Provide the (X, Y) coordinate of the cell's center where the given text is located.  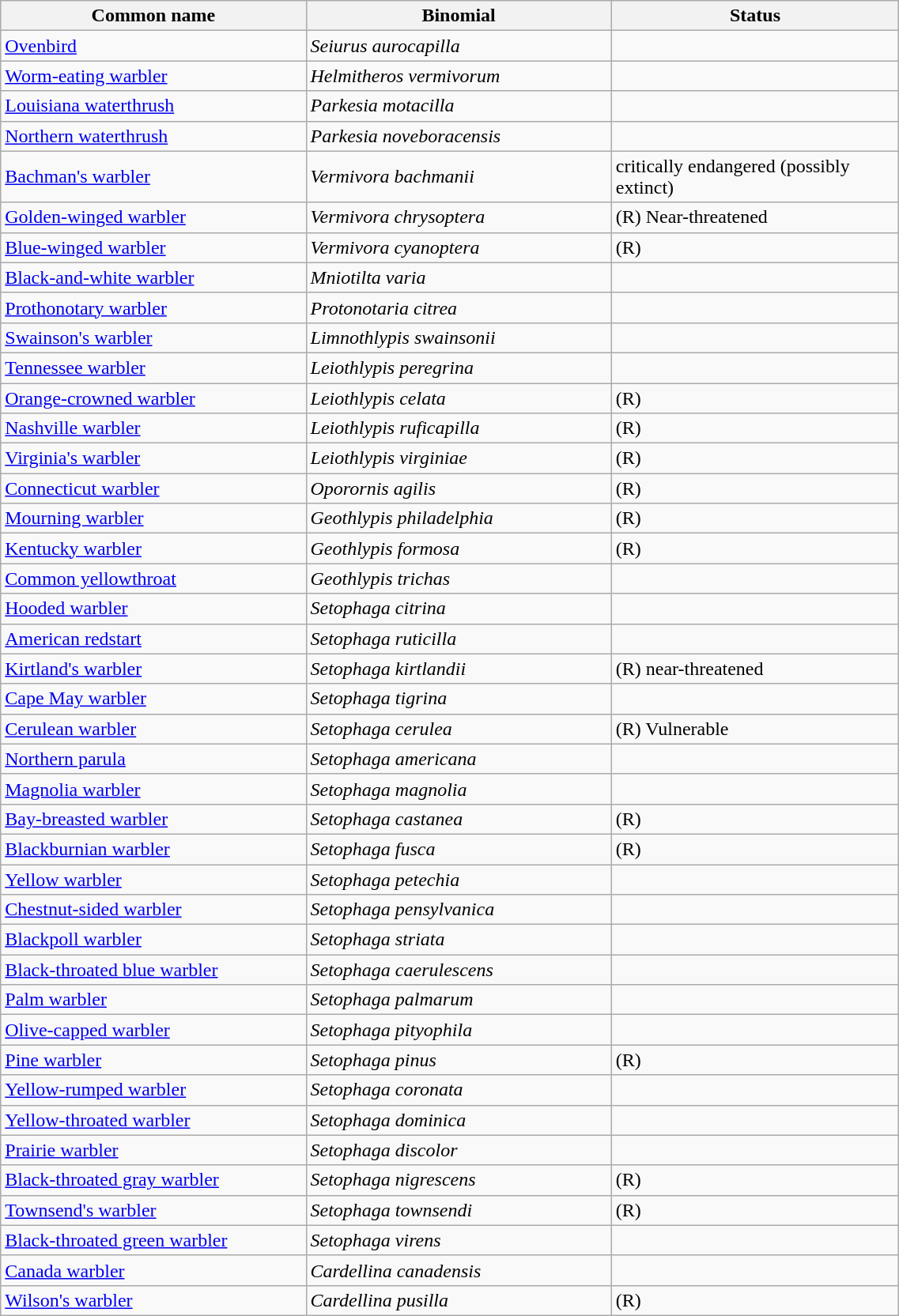
Swainson's warbler (153, 337)
Leiothlypis peregrina (459, 368)
Mniotilta varia (459, 277)
Pine warbler (153, 1060)
Vermivora cyanoptera (459, 247)
Setophaga tigrina (459, 699)
Setophaga nigrescens (459, 1180)
(R) near-threatened (755, 669)
Vermivora chrysoptera (459, 217)
Cape May warbler (153, 699)
Cardellina pusilla (459, 1300)
Mourning warbler (153, 518)
Leiothlypis celata (459, 398)
Blackburnian warbler (153, 849)
Connecticut warbler (153, 488)
Setophaga palmarum (459, 1000)
Townsend's warbler (153, 1210)
Setophaga caerulescens (459, 970)
Olive-capped warbler (153, 1030)
Northern waterthrush (153, 136)
critically endangered (possibly extinct) (755, 177)
Northern parula (153, 759)
Setophaga citrina (459, 609)
Black-throated blue warbler (153, 970)
Setophaga dominica (459, 1120)
Yellow warbler (153, 880)
Kirtland's warbler (153, 669)
American redstart (153, 639)
Setophaga fusca (459, 849)
Limnothlypis swainsonii (459, 337)
(R) Near-threatened (755, 217)
Parkesia motacilla (459, 106)
Setophaga kirtlandii (459, 669)
Setophaga pinus (459, 1060)
Setophaga townsendi (459, 1210)
Orange-crowned warbler (153, 398)
Leiothlypis ruficapilla (459, 428)
Bay-breasted warbler (153, 819)
Geothlypis trichas (459, 579)
Prothonotary warbler (153, 307)
Ovenbird (153, 46)
Binomial (459, 16)
Black-throated gray warbler (153, 1180)
Palm warbler (153, 1000)
Louisiana waterthrush (153, 106)
Geothlypis philadelphia (459, 518)
Blackpoll warbler (153, 940)
Worm-eating warbler (153, 76)
Virginia's warbler (153, 458)
Setophaga discolor (459, 1150)
Prairie warbler (153, 1150)
Setophaga coronata (459, 1090)
Golden-winged warbler (153, 217)
Helmitheros vermivorum (459, 76)
Chestnut-sided warbler (153, 910)
Seiurus aurocapilla (459, 46)
Leiothlypis virginiae (459, 458)
Setophaga americana (459, 759)
Magnolia warbler (153, 789)
Black-and-white warbler (153, 277)
Tennessee warbler (153, 368)
Yellow-rumped warbler (153, 1090)
Oporornis agilis (459, 488)
Blue-winged warbler (153, 247)
Geothlypis formosa (459, 549)
Setophaga castanea (459, 819)
Setophaga ruticilla (459, 639)
Nashville warbler (153, 428)
Setophaga magnolia (459, 789)
Setophaga petechia (459, 880)
Kentucky warbler (153, 549)
Wilson's warbler (153, 1300)
Cerulean warbler (153, 729)
Bachman's warbler (153, 177)
Setophaga virens (459, 1240)
Common yellowthroat (153, 579)
Setophaga cerulea (459, 729)
Cardellina canadensis (459, 1270)
Setophaga pityophila (459, 1030)
Yellow-throated warbler (153, 1120)
(R) Vulnerable (755, 729)
Black-throated green warbler (153, 1240)
Canada warbler (153, 1270)
Setophaga striata (459, 940)
Common name (153, 16)
Status (755, 16)
Vermivora bachmanii (459, 177)
Hooded warbler (153, 609)
Setophaga pensylvanica (459, 910)
Parkesia noveboracensis (459, 136)
Protonotaria citrea (459, 307)
